Detect which cell encompasses the target text, then output its [X, Y] center coordinate. 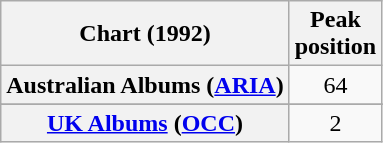
Australian Albums (ARIA) [145, 85]
Peakposition [335, 34]
UK Albums (OCC) [145, 123]
Chart (1992) [145, 34]
64 [335, 85]
2 [335, 123]
